Extract the [X, Y] coordinate from the center of the cell holding the provided text.  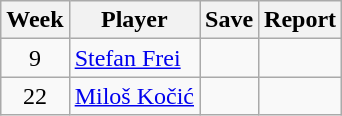
Stefan Frei [134, 58]
Player [134, 20]
Week [35, 20]
Save [230, 20]
Miloš Kočić [134, 96]
22 [35, 96]
Report [300, 20]
9 [35, 58]
